Locate the cell with the specified text and output its [X, Y] center coordinate. 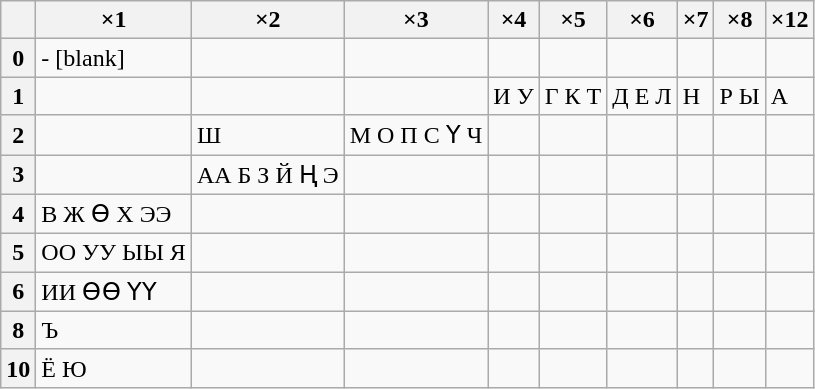
Ш [268, 135]
8 [18, 330]
×6 [642, 20]
ОО УУ ЫЫ Я [114, 253]
3 [18, 174]
- [blank] [114, 58]
10 [18, 368]
ИИ ӨӨ ҮҮ [114, 292]
×5 [573, 20]
×7 [696, 20]
Ъ [114, 330]
А [790, 96]
АА Б З Й Ң Э [268, 174]
×3 [416, 20]
2 [18, 135]
0 [18, 58]
И У [514, 96]
×8 [740, 20]
Р Ы [740, 96]
В Ж Ө Х ЭЭ [114, 214]
×12 [790, 20]
М О П С Ү Ч [416, 135]
Н [696, 96]
4 [18, 214]
6 [18, 292]
5 [18, 253]
1 [18, 96]
Д Е Л [642, 96]
Ё Ю [114, 368]
×2 [268, 20]
×4 [514, 20]
Г К Т [573, 96]
×1 [114, 20]
